Find where the given text appears and provide that cell's center as (X, Y) coordinate. 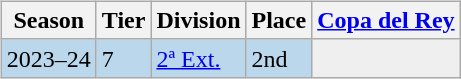
2ª Ext. (198, 58)
Division (198, 20)
Season (48, 20)
Place (279, 20)
Tier (124, 20)
Copa del Rey (386, 20)
7 (124, 58)
2nd (279, 58)
2023–24 (48, 58)
